Detect which cell encompasses the target text, then output its [x, y] center coordinate. 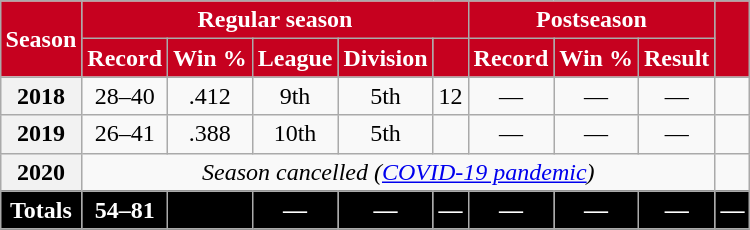
54–81 [125, 210]
12 [450, 96]
Postseason [592, 20]
.412 [210, 96]
.388 [210, 134]
10th [295, 134]
Regular season [275, 20]
Season [41, 39]
Result [676, 58]
2018 [41, 96]
2019 [41, 134]
Division [386, 58]
Totals [41, 210]
Season cancelled (COVID-19 pandemic) [398, 172]
28–40 [125, 96]
9th [295, 96]
League [295, 58]
2020 [41, 172]
26–41 [125, 134]
